Search for the cell housing the specified text and yield its [X, Y] center coordinate. 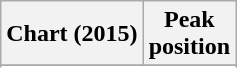
Chart (2015) [72, 34]
Peakposition [189, 34]
